Locate the cell with the specified text and output its [X, Y] center coordinate. 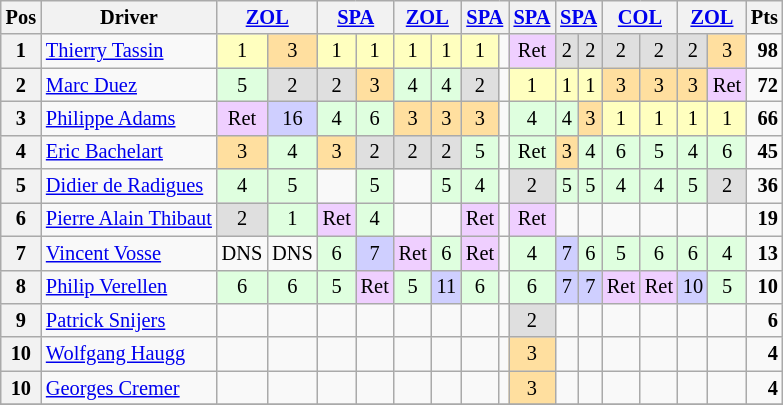
11 [446, 287]
19 [764, 219]
Georges Cremer [129, 388]
Marc Duez [129, 85]
COL [640, 17]
Pierre Alain Thibaut [129, 219]
Didier de Radigues [129, 186]
9 [21, 320]
72 [764, 85]
13 [764, 253]
Pts [764, 17]
Patrick Snijers [129, 320]
Thierry Tassin [129, 51]
36 [764, 186]
Wolfgang Haugg [129, 354]
Driver [129, 17]
Eric Bachelart [129, 152]
45 [764, 152]
Vincent Vosse [129, 253]
8 [21, 287]
Philip Verellen [129, 287]
Philippe Adams [129, 118]
98 [764, 51]
66 [764, 118]
16 [292, 118]
Pos [21, 17]
